Pinpoint the cell where the given text exists, returning its [x, y] midpoint coordinate. 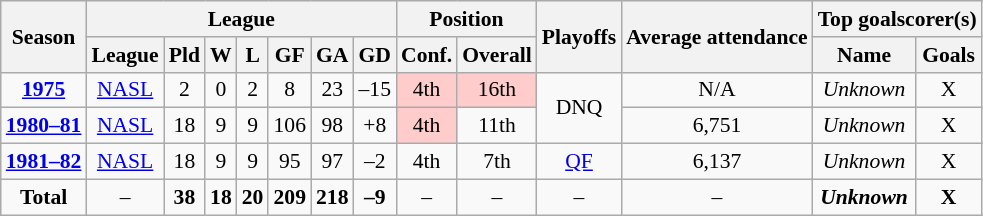
Pld [184, 55]
98 [332, 126]
Season [44, 36]
QF [579, 162]
GD [376, 55]
97 [332, 162]
Name [864, 55]
8 [290, 90]
209 [290, 197]
GA [332, 55]
11th [497, 126]
–9 [376, 197]
Top goalscorer(s) [898, 19]
218 [332, 197]
DNQ [579, 108]
L [253, 55]
0 [221, 90]
+8 [376, 126]
6,751 [716, 126]
W [221, 55]
23 [332, 90]
38 [184, 197]
95 [290, 162]
1980–81 [44, 126]
106 [290, 126]
–15 [376, 90]
Average attendance [716, 36]
N/A [716, 90]
1975 [44, 90]
6,137 [716, 162]
GF [290, 55]
Total [44, 197]
Goals [948, 55]
Overall [497, 55]
Conf. [426, 55]
1981–82 [44, 162]
Playoffs [579, 36]
–2 [376, 162]
Position [466, 19]
16th [497, 90]
7th [497, 162]
20 [253, 197]
